Determine the [x, y] coordinate at the center of the cell enclosing the given text.  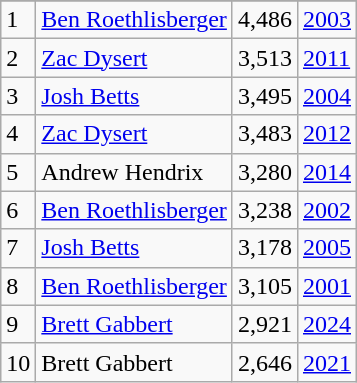
2,646 [264, 362]
2003 [326, 20]
2 [18, 58]
2011 [326, 58]
3,483 [264, 134]
2024 [326, 324]
7 [18, 248]
Andrew Hendrix [134, 172]
8 [18, 286]
2012 [326, 134]
3,178 [264, 248]
1 [18, 20]
2004 [326, 96]
3 [18, 96]
10 [18, 362]
2002 [326, 210]
2001 [326, 286]
2,921 [264, 324]
3,238 [264, 210]
3,513 [264, 58]
4,486 [264, 20]
6 [18, 210]
2021 [326, 362]
2005 [326, 248]
5 [18, 172]
2014 [326, 172]
4 [18, 134]
9 [18, 324]
3,105 [264, 286]
3,280 [264, 172]
3,495 [264, 96]
